Identify which cell holds the provided text, then report its (X, Y) central coordinate. 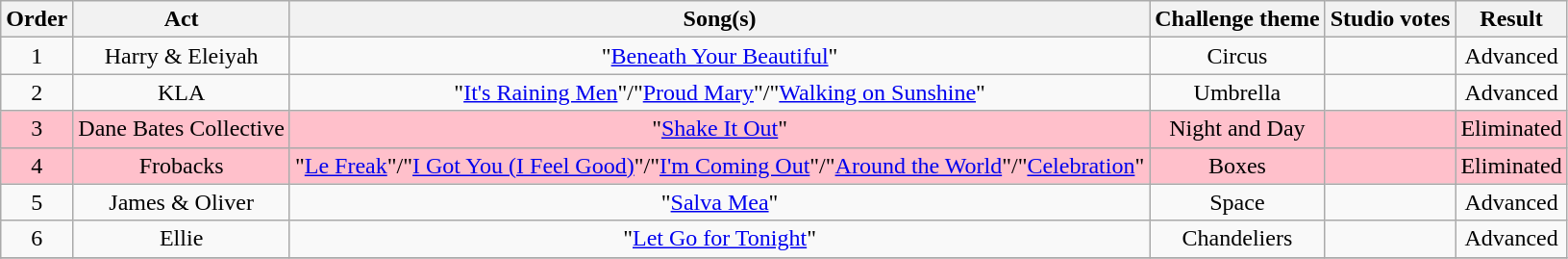
"It's Raining Men"/"Proud Mary"/"Walking on Sunshine" (719, 92)
"Shake It Out" (719, 129)
Studio votes (1390, 19)
4 (37, 166)
2 (37, 92)
Dane Bates Collective (182, 129)
Space (1237, 202)
"Let Go for Tonight" (719, 239)
1 (37, 56)
Ellie (182, 239)
Night and Day (1237, 129)
James & Oliver (182, 202)
Boxes (1237, 166)
Challenge theme (1237, 19)
Circus (1237, 56)
"Beneath Your Beautiful" (719, 56)
"Salva Mea" (719, 202)
3 (37, 129)
6 (37, 239)
Umbrella (1237, 92)
Result (1511, 19)
KLA (182, 92)
5 (37, 202)
Frobacks (182, 166)
Chandeliers (1237, 239)
Act (182, 19)
Song(s) (719, 19)
Order (37, 19)
"Le Freak"/"I Got You (I Feel Good)"/"I'm Coming Out"/"Around the World"/"Celebration" (719, 166)
Harry & Eleiyah (182, 56)
